Find where the given text appears and provide that cell's center as (x, y) coordinate. 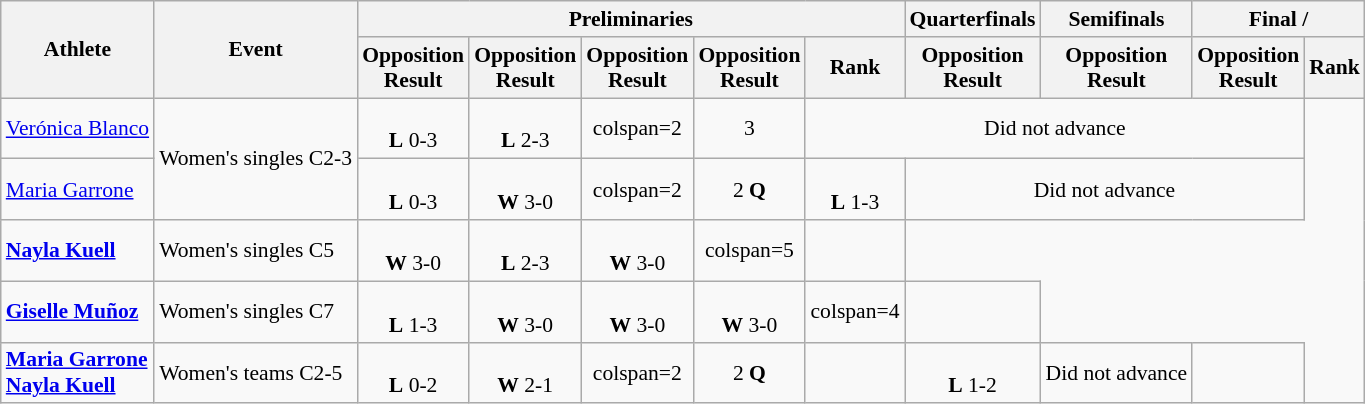
W 2-1 (525, 372)
Athlete (78, 50)
Women's singles C7 (256, 312)
Semifinals (1117, 19)
colspan=4 (854, 312)
Verónica Blanco (78, 128)
L 0-2 (413, 372)
Final / (1278, 19)
L 1-2 (973, 372)
Women's teams C2-5 (256, 372)
Maria GarroneNayla Kuell (78, 372)
Event (256, 50)
Maria Garrone (78, 190)
Nayla Kuell (78, 250)
Women's singles C5 (256, 250)
Giselle Muñoz (78, 312)
Preliminaries (630, 19)
Women's singles C2-3 (256, 159)
Quarterfinals (973, 19)
colspan=5 (749, 250)
3 (749, 128)
